For the text-containing cell, return its midpoint in (x, y) coordinate format. 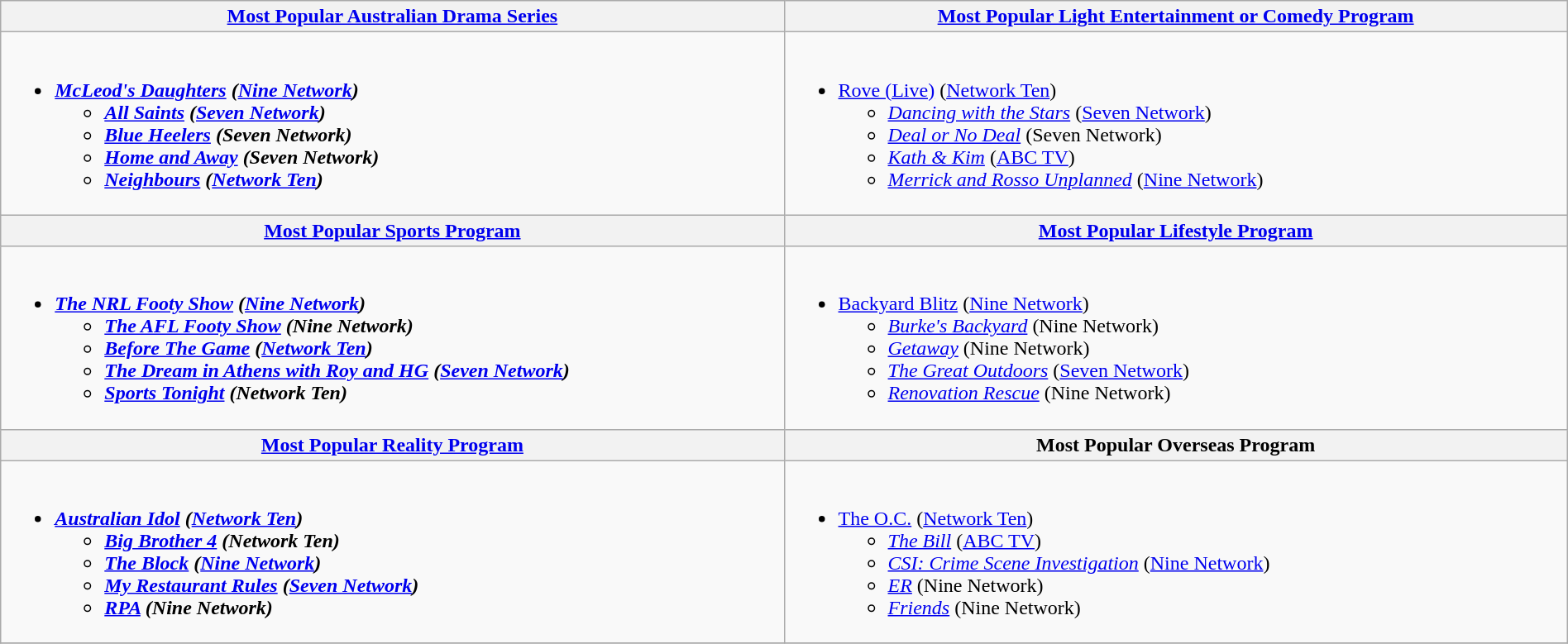
Most Popular Lifestyle Program (1176, 231)
McLeod's Daughters (Nine Network)All Saints (Seven Network)Blue Heelers (Seven Network)Home and Away (Seven Network)Neighbours (Network Ten) (392, 124)
Backyard Blitz (Nine Network)Burke's Backyard (Nine Network)Getaway (Nine Network)The Great Outdoors (Seven Network)Renovation Rescue (Nine Network) (1176, 337)
Most Popular Sports Program (392, 231)
Most Popular Light Entertainment or Comedy Program (1176, 17)
Australian Idol (Network Ten)Big Brother 4 (Network Ten)The Block (Nine Network)My Restaurant Rules (Seven Network)RPA (Nine Network) (392, 552)
Most Popular Reality Program (392, 445)
The O.C. (Network Ten)The Bill (ABC TV)CSI: Crime Scene Investigation (Nine Network)ER (Nine Network)Friends (Nine Network) (1176, 552)
Most Popular Australian Drama Series (392, 17)
Most Popular Overseas Program (1176, 445)
